Locate the cell with the specified text and output its [X, Y] center coordinate. 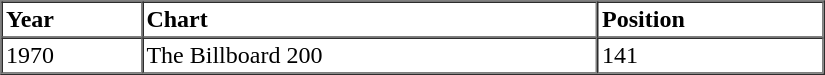
The Billboard 200 [370, 56]
Position [711, 20]
Year [72, 20]
141 [711, 56]
Chart [370, 20]
1970 [72, 56]
